Pinpoint the cell where the given text exists, returning its [x, y] midpoint coordinate. 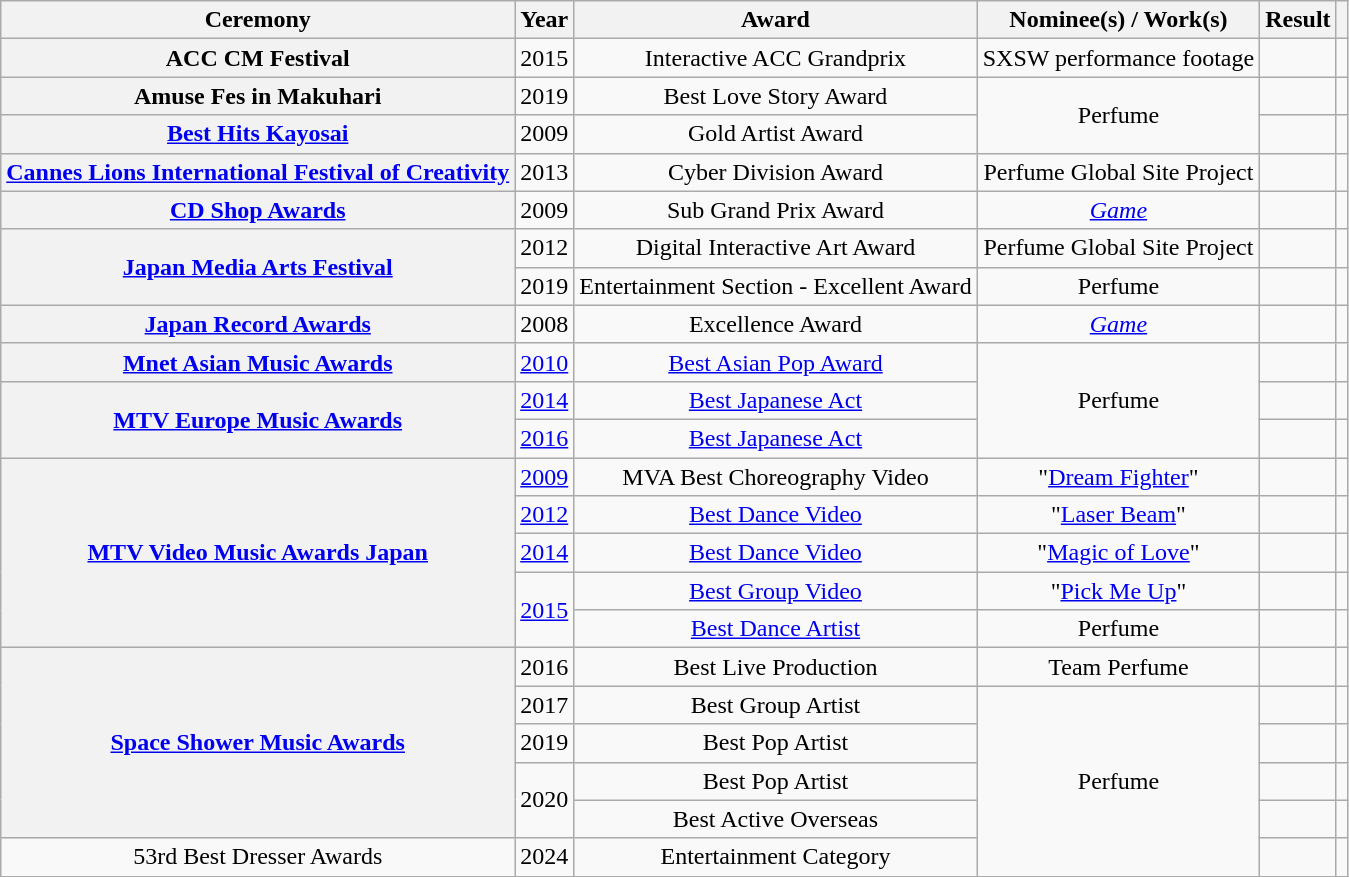
Mnet Asian Music Awards [258, 362]
"Dream Fighter" [1118, 477]
Japan Record Awards [258, 324]
Interactive ACC Grandprix [776, 58]
Best Hits Kayosai [258, 134]
53rd Best Dresser Awards [258, 857]
Cyber Division Award [776, 172]
"Magic of Love" [1118, 553]
Ceremony [258, 20]
Amuse Fes in Makuhari [258, 96]
Nominee(s) / Work(s) [1118, 20]
Excellence Award [776, 324]
Best Live Production [776, 667]
Award [776, 20]
Best Active Overseas [776, 819]
2008 [544, 324]
Space Shower Music Awards [258, 743]
"Pick Me Up" [1118, 591]
Entertainment Section - Excellent Award [776, 286]
2013 [544, 172]
Entertainment Category [776, 857]
MTV Europe Music Awards [258, 419]
2010 [544, 362]
Year [544, 20]
Best Dance Artist [776, 629]
Gold Artist Award [776, 134]
2017 [544, 705]
MVA Best Choreography Video [776, 477]
Best Group Video [776, 591]
SXSW performance footage [1118, 58]
Best Love Story Award [776, 96]
Team Perfume [1118, 667]
Digital Interactive Art Award [776, 248]
2020 [544, 800]
Sub Grand Prix Award [776, 210]
Result [1298, 20]
2024 [544, 857]
Best Group Artist [776, 705]
CD Shop Awards [258, 210]
"Laser Beam" [1118, 515]
MTV Video Music Awards Japan [258, 553]
Best Asian Pop Award [776, 362]
Japan Media Arts Festival [258, 267]
ACC CM Festival [258, 58]
Cannes Lions International Festival of Creativity [258, 172]
